Scan for the cell matching the given text and deliver its [x, y] coordinate at center. 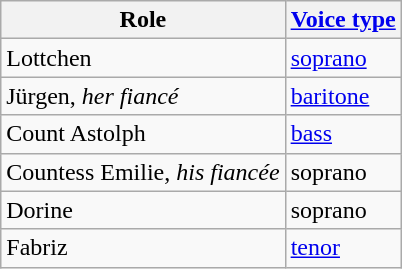
Count Astolph [143, 134]
Dorine [143, 210]
Voice type [343, 20]
Countess Emilie, his fiancée [143, 172]
baritone [343, 96]
tenor [343, 248]
bass [343, 134]
Jürgen, her fiancé [143, 96]
Lottchen [143, 58]
Role [143, 20]
Fabriz [143, 248]
